Identify which cell holds the provided text, then report its (x, y) central coordinate. 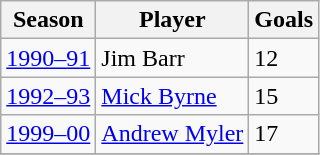
Goals (284, 20)
1999–00 (48, 134)
Jim Barr (172, 58)
17 (284, 134)
15 (284, 96)
Andrew Myler (172, 134)
1992–93 (48, 96)
12 (284, 58)
Mick Byrne (172, 96)
Player (172, 20)
1990–91 (48, 58)
Season (48, 20)
